Output the (x, y) coordinate of the center of the cell containing the given text.  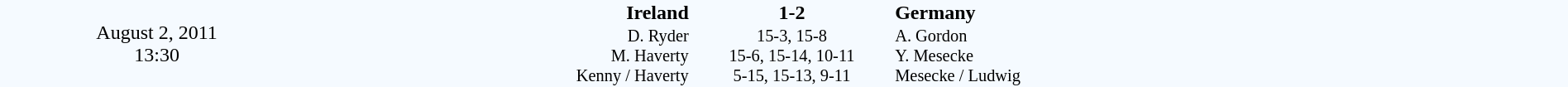
D. RyderM. HavertyKenny / Haverty (501, 56)
A. GordonY. MeseckeMesecke / Ludwig (1082, 56)
15-3, 15-815-6, 15-14, 10-115-15, 15-13, 9-11 (791, 56)
1-2 (791, 12)
August 2, 201113:30 (157, 43)
Ireland (501, 12)
Germany (1082, 12)
